Search for the cell housing the specified text and yield its (X, Y) center coordinate. 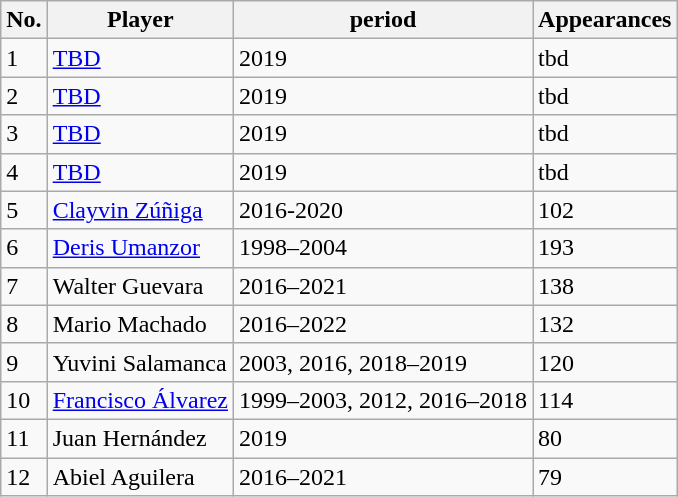
2016–2022 (382, 324)
4 (24, 172)
5 (24, 210)
1999–2003, 2012, 2016–2018 (382, 400)
Yuvini Salamanca (140, 362)
120 (605, 362)
Clayvin Zúñiga (140, 210)
period (382, 20)
193 (605, 248)
2016-2020 (382, 210)
6 (24, 248)
Abiel Aguilera (140, 477)
Walter Guevara (140, 286)
2 (24, 96)
Deris Umanzor (140, 248)
7 (24, 286)
9 (24, 362)
80 (605, 438)
10 (24, 400)
102 (605, 210)
Francisco Álvarez (140, 400)
3 (24, 134)
Player (140, 20)
1 (24, 58)
132 (605, 324)
79 (605, 477)
Juan Hernández (140, 438)
138 (605, 286)
12 (24, 477)
Appearances (605, 20)
2003, 2016, 2018–2019 (382, 362)
114 (605, 400)
11 (24, 438)
Mario Machado (140, 324)
1998–2004 (382, 248)
No. (24, 20)
8 (24, 324)
